Detect which cell encompasses the target text, then output its (x, y) center coordinate. 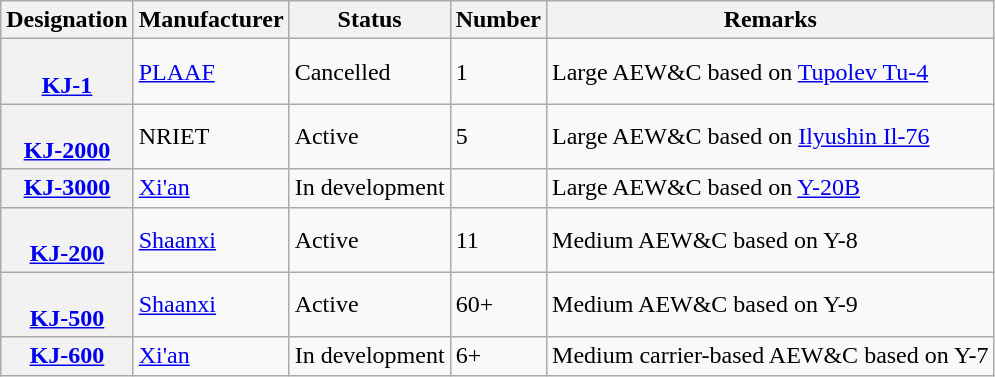
Large AEW&C based on Tupolev Tu-4 (771, 72)
Number (498, 20)
KJ-500 (67, 304)
KJ-200 (67, 240)
Large AEW&C based on Y-20B (771, 188)
Cancelled (370, 72)
KJ-600 (67, 356)
6+ (498, 356)
60+ (498, 304)
KJ-3000 (67, 188)
KJ-1 (67, 72)
Medium carrier-based AEW&C based on Y-7 (771, 356)
11 (498, 240)
5 (498, 136)
Medium AEW&C based on Y-9 (771, 304)
Designation (67, 20)
Large AEW&C based on Ilyushin Il-76 (771, 136)
NRIET (211, 136)
Remarks (771, 20)
Manufacturer (211, 20)
1 (498, 72)
Status (370, 20)
Medium AEW&C based on Y-8 (771, 240)
KJ-2000 (67, 136)
PLAAF (211, 72)
